Pinpoint the cell where the given text exists, returning its [x, y] midpoint coordinate. 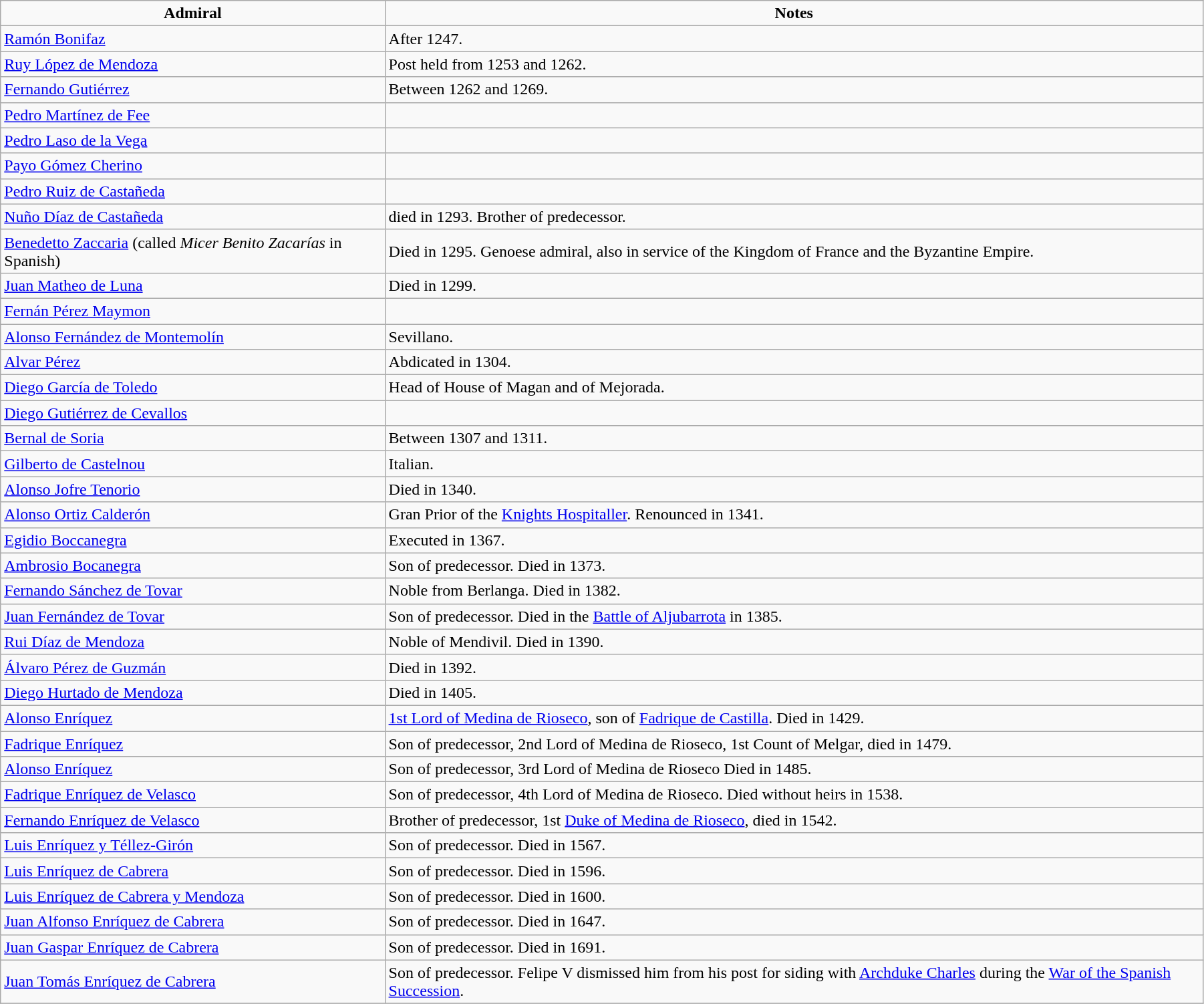
Ruy López de Mendoza [192, 64]
Son of predecessor, 3rd Lord of Medina de Rioseco Died in 1485. [794, 769]
Abdicated in 1304. [794, 362]
Diego Gutiérrez de Cevallos [192, 413]
died in 1293. Brother of predecessor. [794, 217]
Rui Díaz de Mendoza [192, 642]
Alonso Jofre Tenorio [192, 489]
Gilberto de Castelnou [192, 464]
Álvaro Pérez de Guzmán [192, 667]
Son of predecessor. Died in 1600. [794, 896]
Gran Prior of the Knights Hospitaller. Renounced in 1341. [794, 515]
Sevillano. [794, 336]
Nuño Díaz de Castañeda [192, 217]
Son of predecessor, 2nd Lord of Medina de Rioseco, 1st Count of Melgar, died in 1479. [794, 744]
Juan Matheo de Luna [192, 285]
Son of predecessor. Died in 1567. [794, 846]
Alonso Ortiz Calderón [192, 515]
Died in 1295. Genoese admiral, also in service of the Kingdom of France and the Byzantine Empire. [794, 251]
Ambrosio Bocanegra [192, 566]
Son of predecessor. Died in 1691. [794, 947]
Son of predecessor, 4th Lord of Medina de Rioseco. Died without heirs in 1538. [794, 795]
Alonso Fernández de Montemolín [192, 336]
Noble from Berlanga. Died in 1382. [794, 591]
Fernando Gutiérrez [192, 90]
Head of House of Magan and of Mejorada. [794, 388]
Ramón Bonifaz [192, 39]
Post held from 1253 and 1262. [794, 64]
Died in 1340. [794, 489]
Italian. [794, 464]
Fernán Pérez Maymon [192, 311]
Juan Fernández de Tovar [192, 616]
Between 1262 and 1269. [794, 90]
Son of predecessor. Died in the Battle of Aljubarrota in 1385. [794, 616]
Between 1307 and 1311. [794, 438]
Diego García de Toledo [192, 388]
Luis Enríquez de Cabrera y Mendoza [192, 896]
Benedetto Zaccaria (called Micer Benito Zacarías in Spanish) [192, 251]
Payo Gómez Cherino [192, 166]
Juan Alfonso Enríquez de Cabrera [192, 922]
1st Lord of Medina de Rioseco, son of Fadrique de Castilla. Died in 1429. [794, 718]
Fernando Enríquez de Velasco [192, 820]
Son of predecessor. Felipe V dismissed him from his post for siding with Archduke Charles during the War of the Spanish Succession. [794, 981]
Pedro Ruiz de Castañeda [192, 191]
Executed in 1367. [794, 540]
Noble of Mendivil. Died in 1390. [794, 642]
Fadrique Enríquez [192, 744]
Brother of predecessor, 1st Duke of Medina de Rioseco, died in 1542. [794, 820]
Died in 1392. [794, 667]
Egidio Boccanegra [192, 540]
Juan Tomás Enríquez de Cabrera [192, 981]
Died in 1405. [794, 693]
Alvar Pérez [192, 362]
Son of predecessor. Died in 1647. [794, 922]
Notes [794, 13]
Son of predecessor. Died in 1596. [794, 871]
Pedro Laso de la Vega [192, 140]
Son of predecessor. Died in 1373. [794, 566]
Admiral [192, 13]
Fernando Sánchez de Tovar [192, 591]
Bernal de Soria [192, 438]
Juan Gaspar Enríquez de Cabrera [192, 947]
After 1247. [794, 39]
Luis Enríquez y Téllez-Girón [192, 846]
Pedro Martínez de Fee [192, 115]
Died in 1299. [794, 285]
Fadrique Enríquez de Velasco [192, 795]
Luis Enríquez de Cabrera [192, 871]
Diego Hurtado de Mendoza [192, 693]
